Pinpoint the cell where the given text exists, returning its [x, y] midpoint coordinate. 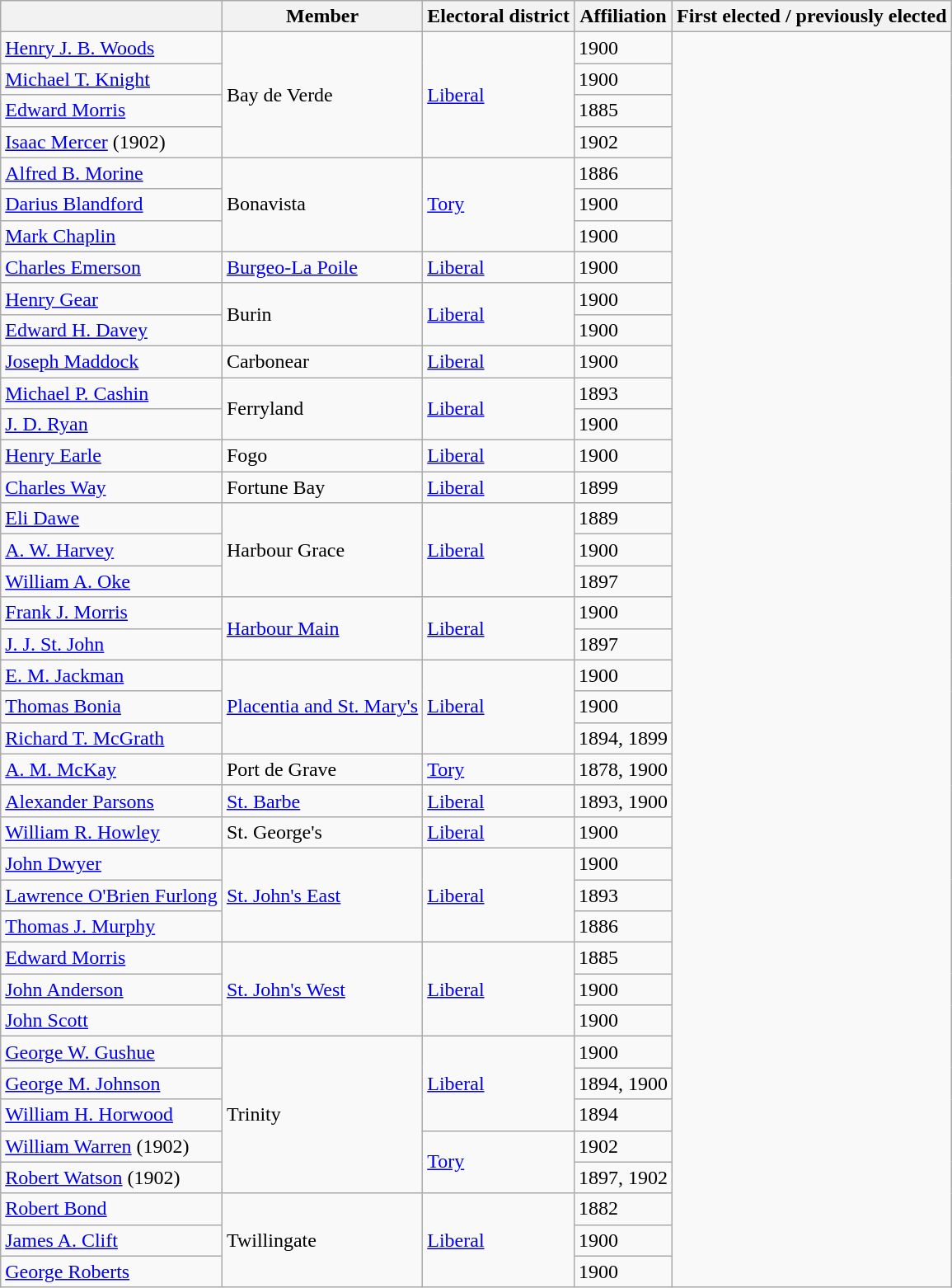
St. Barbe [321, 801]
First elected / previously elected [811, 16]
George Roberts [112, 1272]
Michael P. Cashin [112, 393]
Michael T. Knight [112, 79]
Frank J. Morris [112, 613]
1894 [623, 1115]
St. George's [321, 832]
Mark Chaplin [112, 236]
A. W. Harvey [112, 550]
Charles Emerson [112, 267]
Burgeo-La Poile [321, 267]
1899 [623, 487]
Fortune Bay [321, 487]
1893, 1900 [623, 801]
Member [321, 16]
J. J. St. John [112, 644]
1878, 1900 [623, 769]
William H. Horwood [112, 1115]
Eli Dawe [112, 519]
Alexander Parsons [112, 801]
Affiliation [623, 16]
1897, 1902 [623, 1178]
Charles Way [112, 487]
William R. Howley [112, 832]
Thomas Bonia [112, 707]
Electoral district [499, 16]
James A. Clift [112, 1240]
1889 [623, 519]
Carbonear [321, 361]
Henry Earle [112, 456]
Port de Grave [321, 769]
1894, 1899 [623, 738]
E. M. Jackman [112, 675]
Robert Bond [112, 1209]
William Warren (1902) [112, 1146]
Robert Watson (1902) [112, 1178]
Trinity [321, 1115]
Alfred B. Morine [112, 173]
St. John's East [321, 895]
Placentia and St. Mary's [321, 707]
Isaac Mercer (1902) [112, 142]
Harbour Main [321, 628]
Joseph Maddock [112, 361]
George M. Johnson [112, 1084]
Edward H. Davey [112, 330]
A. M. McKay [112, 769]
John Scott [112, 1021]
Bay de Verde [321, 95]
Ferryland [321, 409]
Thomas J. Murphy [112, 927]
John Anderson [112, 990]
John Dwyer [112, 863]
Burin [321, 314]
1882 [623, 1209]
William A. Oke [112, 581]
Darius Blandford [112, 204]
Bonavista [321, 204]
Fogo [321, 456]
Harbour Grace [321, 550]
1894, 1900 [623, 1084]
J. D. Ryan [112, 425]
Richard T. McGrath [112, 738]
Henry Gear [112, 298]
Twillingate [321, 1240]
Lawrence O'Brien Furlong [112, 895]
George W. Gushue [112, 1052]
St. John's West [321, 990]
Henry J. B. Woods [112, 48]
